Locate the cell with the specified text and output its (X, Y) center coordinate. 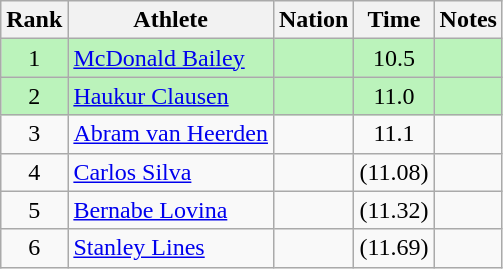
2 (34, 96)
6 (34, 248)
(11.32) (394, 210)
Abram van Heerden (171, 134)
11.0 (394, 96)
Rank (34, 20)
10.5 (394, 58)
4 (34, 172)
5 (34, 210)
Nation (313, 20)
Bernabe Lovina (171, 210)
(11.08) (394, 172)
Carlos Silva (171, 172)
Time (394, 20)
McDonald Bailey (171, 58)
Haukur Clausen (171, 96)
11.1 (394, 134)
(11.69) (394, 248)
Notes (468, 20)
3 (34, 134)
Athlete (171, 20)
1 (34, 58)
Stanley Lines (171, 248)
